Return the [X, Y] coordinate for the center point of the cell that contains the specified text.  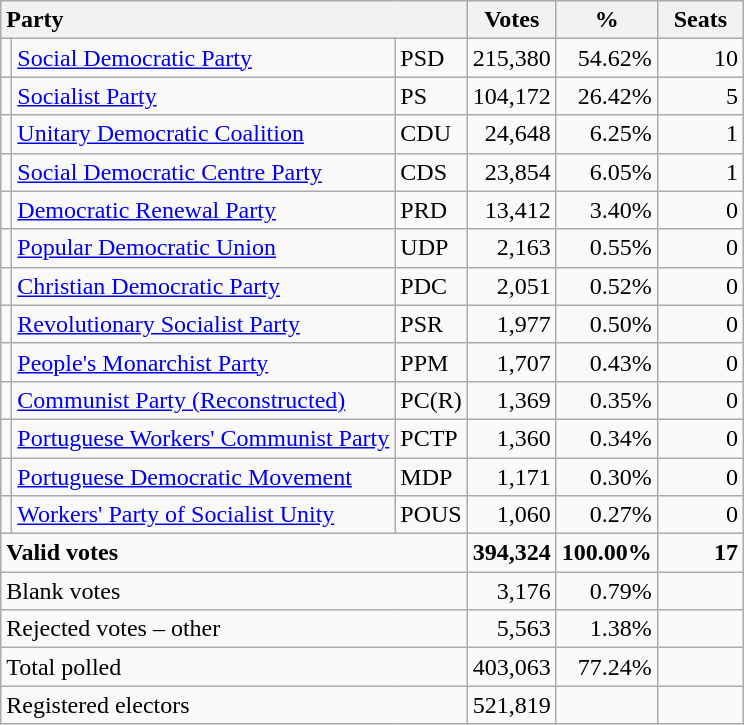
Revolutionary Socialist Party [204, 324]
Christian Democratic Party [204, 286]
17 [700, 553]
People's Monarchist Party [204, 362]
PDC [431, 286]
UDP [431, 248]
10 [700, 58]
5 [700, 96]
100.00% [606, 553]
PSD [431, 58]
394,324 [512, 553]
0.30% [606, 477]
0.52% [606, 286]
Communist Party (Reconstructed) [204, 400]
24,648 [512, 134]
Social Democratic Centre Party [204, 172]
Democratic Renewal Party [204, 210]
54.62% [606, 58]
0.43% [606, 362]
26.42% [606, 96]
104,172 [512, 96]
PRD [431, 210]
5,563 [512, 629]
403,063 [512, 667]
77.24% [606, 667]
Socialist Party [204, 96]
PPM [431, 362]
6.05% [606, 172]
PSR [431, 324]
POUS [431, 515]
Social Democratic Party [204, 58]
Rejected votes – other [234, 629]
MDP [431, 477]
23,854 [512, 172]
Blank votes [234, 591]
CDS [431, 172]
1,369 [512, 400]
215,380 [512, 58]
Votes [512, 20]
0.35% [606, 400]
PC(R) [431, 400]
Popular Democratic Union [204, 248]
521,819 [512, 705]
% [606, 20]
13,412 [512, 210]
PCTP [431, 438]
2,163 [512, 248]
Unitary Democratic Coalition [204, 134]
2,051 [512, 286]
6.25% [606, 134]
1,360 [512, 438]
1,060 [512, 515]
Party [234, 20]
1,977 [512, 324]
PS [431, 96]
1.38% [606, 629]
0.55% [606, 248]
1,707 [512, 362]
0.34% [606, 438]
3.40% [606, 210]
0.27% [606, 515]
Seats [700, 20]
3,176 [512, 591]
0.79% [606, 591]
Registered electors [234, 705]
CDU [431, 134]
Valid votes [234, 553]
Portuguese Democratic Movement [204, 477]
Total polled [234, 667]
1,171 [512, 477]
0.50% [606, 324]
Workers' Party of Socialist Unity [204, 515]
Portuguese Workers' Communist Party [204, 438]
